Locate the cell with the specified text and output its (x, y) center coordinate. 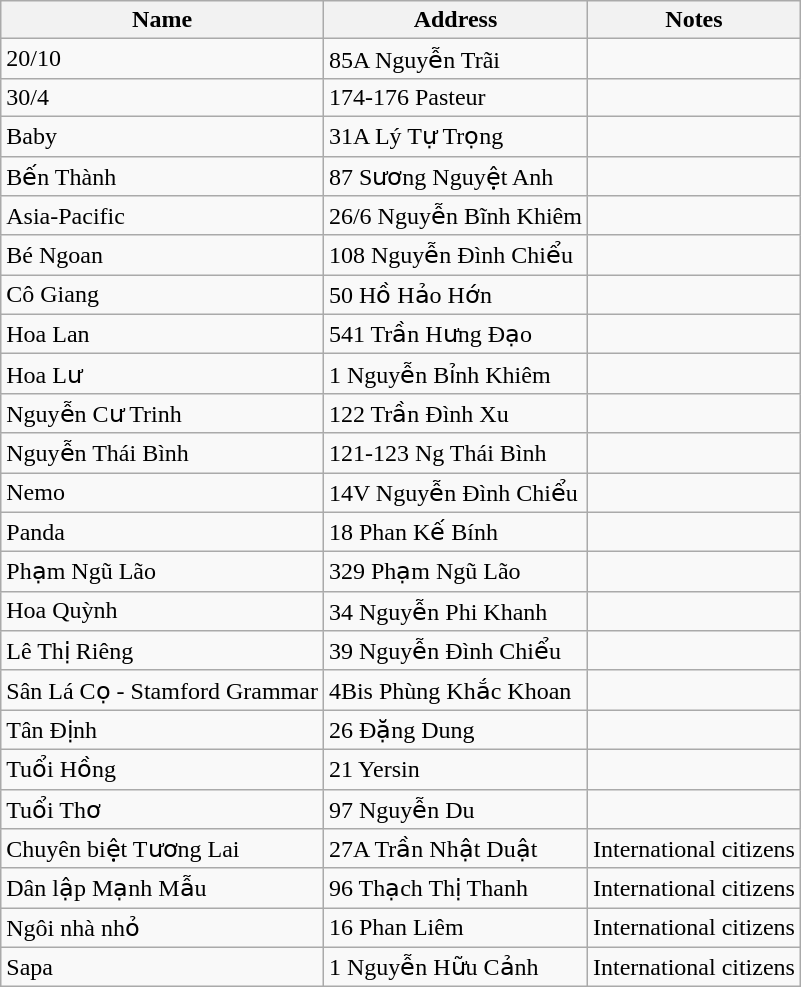
Sapa (162, 967)
Address (455, 20)
87 Sương Nguyệt Anh (455, 176)
329 Phạm Ngũ Lão (455, 572)
Dân lập Mạnh Mẫu (162, 888)
Nguyễn Cư Trinh (162, 413)
18 Phan Kế Bính (455, 532)
Panda (162, 532)
26/6 Nguyễn Bĩnh Khiêm (455, 216)
Name (162, 20)
Hoa Lư (162, 374)
541 Trần Hưng Đạo (455, 334)
108 Nguyễn Đình Chiểu (455, 255)
122 Trần Đình Xu (455, 413)
174-176 Pasteur (455, 97)
26 Đặng Dung (455, 730)
30/4 (162, 97)
4Bis Phùng Khắc Khoan (455, 690)
20/10 (162, 59)
121-123 Ng Thái Bình (455, 453)
21 Yersin (455, 769)
Nemo (162, 492)
27A Trần Nhật Duật (455, 849)
Bến Thành (162, 176)
Tân Định (162, 730)
Sân Lá Cọ - Stamford Grammar (162, 690)
34 Nguyễn Phi Khanh (455, 611)
Bé Ngoan (162, 255)
Nguyễn Thái Bình (162, 453)
39 Nguyễn Đình Chiểu (455, 651)
50 Hồ Hảo Hớn (455, 295)
96 Thạch Thị Thanh (455, 888)
Hoa Lan (162, 334)
Hoa Quỳnh (162, 611)
16 Phan Liêm (455, 928)
Cô Giang (162, 295)
Lê Thị Riêng (162, 651)
Notes (694, 20)
Tuổi Hồng (162, 769)
Asia-Pacific (162, 216)
31A Lý Tự Trọng (455, 136)
Phạm Ngũ Lão (162, 572)
1 Nguyễn Bỉnh Khiêm (455, 374)
Chuyên biệt Tương Lai (162, 849)
Baby (162, 136)
85A Nguyễn Trãi (455, 59)
Ngôi nhà nhỏ (162, 928)
1 Nguyễn Hữu Cảnh (455, 967)
97 Nguyễn Du (455, 809)
Tuổi Thơ (162, 809)
14V Nguyễn Đình Chiểu (455, 492)
